Determine the [x, y] coordinate at the center of the cell enclosing the given text.  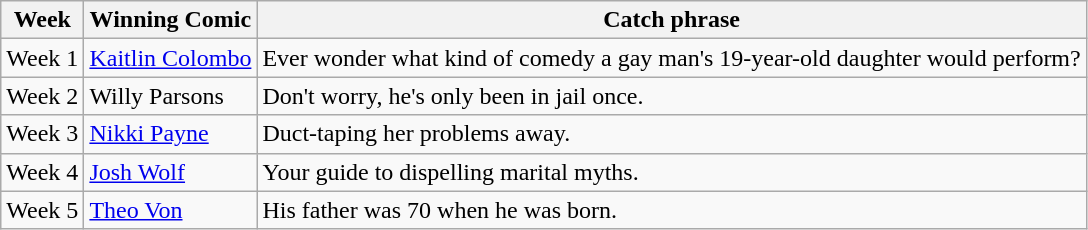
Week [42, 20]
Duct-taping her problems away. [672, 134]
Week 5 [42, 210]
Week 3 [42, 134]
Week 2 [42, 96]
Week 4 [42, 172]
Willy Parsons [170, 96]
Catch phrase [672, 20]
Theo Von [170, 210]
Week 1 [42, 58]
Kaitlin Colombo [170, 58]
Don't worry, he's only been in jail once. [672, 96]
Your guide to dispelling marital myths. [672, 172]
Ever wonder what kind of comedy a gay man's 19-year-old daughter would perform? [672, 58]
Winning Comic [170, 20]
Nikki Payne [170, 134]
His father was 70 when he was born. [672, 210]
Josh Wolf [170, 172]
